Locate the cell with the specified text and output its (X, Y) center coordinate. 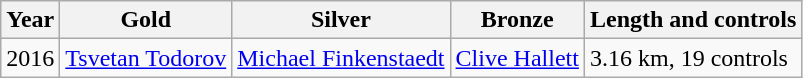
3.16 km, 19 controls (692, 58)
Tsvetan Todorov (146, 58)
Silver (341, 20)
Length and controls (692, 20)
2016 (30, 58)
Gold (146, 20)
Year (30, 20)
Clive Hallett (517, 58)
Michael Finkenstaedt (341, 58)
Bronze (517, 20)
